Scan for the cell matching the given text and deliver its [X, Y] coordinate at center. 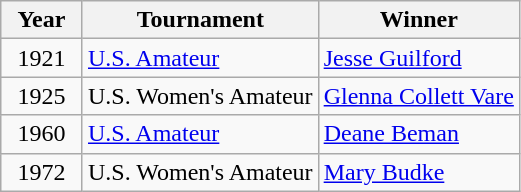
Year [42, 20]
Glenna Collett Vare [418, 96]
Tournament [200, 20]
1972 [42, 172]
1921 [42, 58]
Deane Beman [418, 134]
Mary Budke [418, 172]
1925 [42, 96]
Jesse Guilford [418, 58]
1960 [42, 134]
Winner [418, 20]
